Search for the cell housing the specified text and yield its (X, Y) center coordinate. 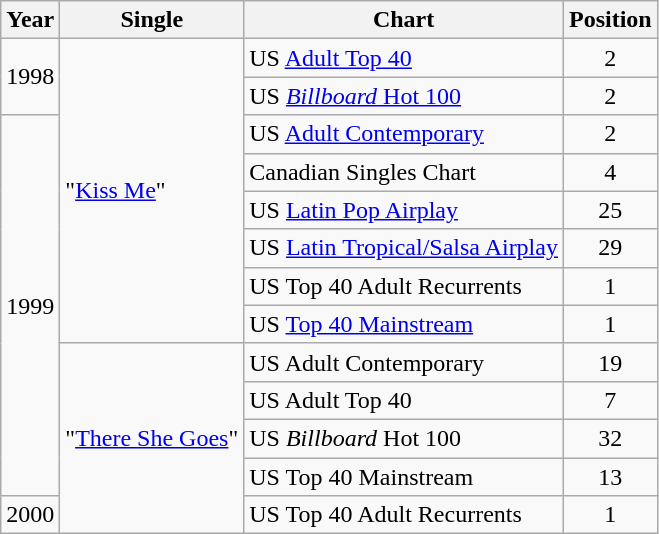
"Kiss Me" (152, 191)
7 (610, 400)
19 (610, 362)
US Latin Pop Airplay (404, 210)
2000 (30, 515)
13 (610, 477)
4 (610, 172)
Chart (404, 20)
Single (152, 20)
Canadian Singles Chart (404, 172)
1999 (30, 306)
"There She Goes" (152, 438)
US Latin Tropical/Salsa Airplay (404, 248)
Year (30, 20)
25 (610, 210)
Position (610, 20)
1998 (30, 77)
29 (610, 248)
32 (610, 438)
